Determine the (x, y) coordinate at the center of the cell enclosing the given text.  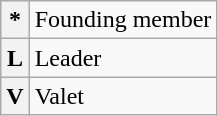
Leader (123, 58)
L (15, 58)
Valet (123, 96)
* (15, 20)
Founding member (123, 20)
V (15, 96)
